Identify which cell holds the provided text, then report its (x, y) central coordinate. 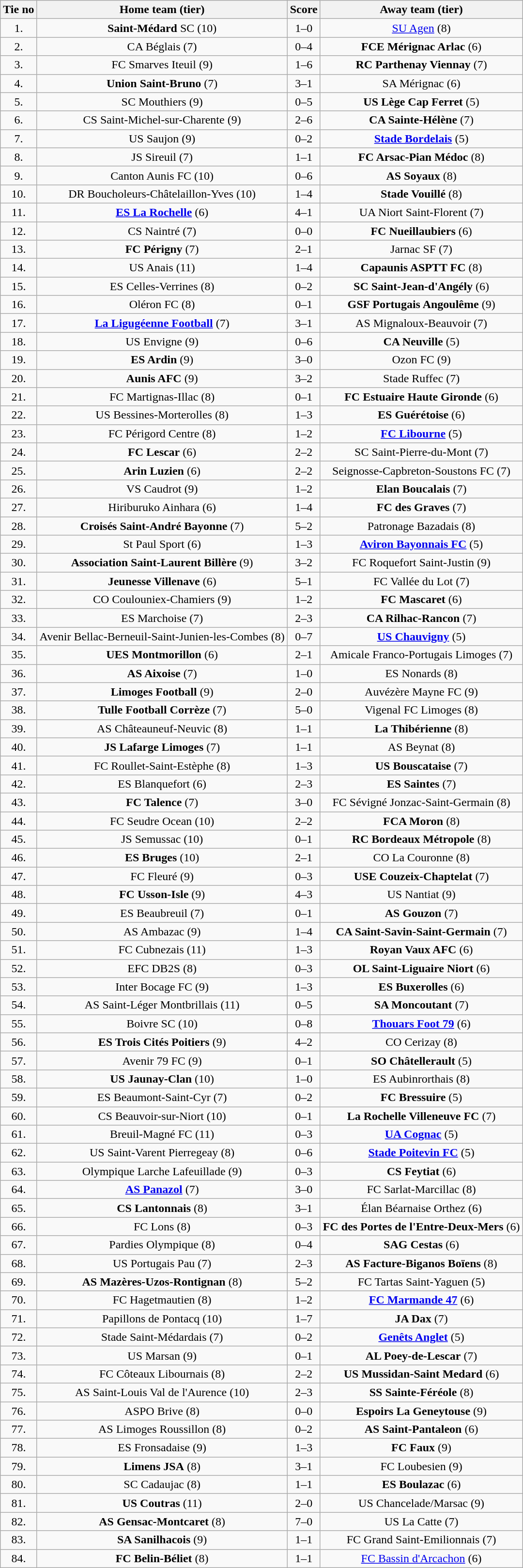
Stade Ruffec (7) (421, 378)
US Lège Cap Ferret (5) (421, 102)
62. (18, 1153)
Thouars Foot 79 (6) (421, 1024)
Union Saint-Bruno (7) (162, 83)
FC Sévigné Jonzac-Saint-Germain (8) (421, 802)
FC Tartas Saint-Yaguen (5) (421, 1282)
21. (18, 397)
AS Facture-Biganos Boïens (8) (421, 1263)
FC Roquefort Saint-Justin (9) (421, 563)
52. (18, 968)
20. (18, 378)
1–7 (304, 1319)
12. (18, 231)
32. (18, 600)
FC Bressuire (5) (421, 1097)
FC Lons (8) (162, 1226)
FC Roullet-Saint-Estèphe (8) (162, 765)
4–2 (304, 1042)
US Chancelade/Marsac (9) (421, 1503)
FC Bassin d'Arcachon (6) (421, 1558)
59. (18, 1097)
Canton Aunis FC (10) (162, 175)
FCA Moron (8) (421, 821)
US Coutras (11) (162, 1503)
53. (18, 987)
AS Saint-Louis Val de l'Aurence (10) (162, 1392)
83. (18, 1540)
6. (18, 120)
11. (18, 212)
Away team (tier) (421, 10)
AS Saint-Pantaleon (6) (421, 1429)
40. (18, 747)
75. (18, 1392)
SC Saint-Pierre-du-Mont (7) (421, 452)
Oléron FC (8) (162, 305)
3. (18, 65)
61. (18, 1134)
FC Hagetmautien (8) (162, 1300)
FC Nueillaubiers (6) (421, 231)
33. (18, 618)
Olympique Larche Lafeuillade (9) (162, 1171)
30. (18, 563)
8. (18, 157)
9. (18, 175)
Stade Poitevin FC (5) (421, 1153)
FC Grand Saint-Emilionnais (7) (421, 1540)
RC Parthenay Viennay (7) (421, 65)
SC Saint-Jean-d'Angély (6) (421, 286)
JS Lafarge Limoges (7) (162, 747)
CS Beauvoir-sur-Niort (10) (162, 1116)
US Mussidan-Saint Medard (6) (421, 1374)
ES Blanquefort (6) (162, 784)
FC Lescar (6) (162, 452)
Pardies Olympique (8) (162, 1245)
Papillons de Pontacq (10) (162, 1319)
84. (18, 1558)
72. (18, 1337)
0–8 (304, 1024)
JS Semussac (10) (162, 839)
37. (18, 692)
35. (18, 655)
SA Mérignac (6) (421, 83)
17. (18, 323)
2–6 (304, 120)
Genêts Anglet (5) (421, 1337)
76. (18, 1411)
FC Martignas-Illac (8) (162, 397)
14. (18, 268)
0–7 (304, 637)
Association Saint-Laurent Billère (9) (162, 563)
USE Couzeix-Chaptelat (7) (421, 876)
CA Neuville (5) (421, 342)
1. (18, 28)
OL Saint-Liguaire Niort (6) (421, 968)
Avenir Bellac-Berneuil-Saint-Junien-les-Combes (8) (162, 637)
ES Bruges (10) (162, 858)
78. (18, 1448)
St Paul Sport (6) (162, 544)
US Envigne (9) (162, 342)
57. (18, 1060)
CS Naintré (7) (162, 231)
US La Catte (7) (421, 1521)
ES Nonards (8) (421, 673)
La Rochelle Villeneuve FC (7) (421, 1116)
Aviron Bayonnais FC (5) (421, 544)
US Nantiat (9) (421, 895)
GSF Portugais Angoulême (9) (421, 305)
La Ligugéenne Football (7) (162, 323)
US Bouscataise (7) (421, 765)
FC Loubesien (9) (421, 1466)
ES Marchoise (7) (162, 618)
Limoges Football (9) (162, 692)
56. (18, 1042)
ES La Rochelle (6) (162, 212)
60. (18, 1116)
34. (18, 637)
Score (304, 10)
AS Ambazac (9) (162, 931)
Hiriburuko Ainhara (6) (162, 507)
ES Beaumont-Saint-Cyr (7) (162, 1097)
SA Moncoutant (7) (421, 1005)
71. (18, 1319)
Royan Vaux AFC (6) (421, 950)
15. (18, 286)
DR Boucholeurs-Châtelaillon-Yves (10) (162, 194)
ES Buxerolles (6) (421, 987)
42. (18, 784)
UA Niort Saint-Florent (7) (421, 212)
JA Dax (7) (421, 1319)
5. (18, 102)
74. (18, 1374)
28. (18, 526)
Élan Béarnaise Orthez (6) (421, 1208)
2. (18, 47)
Tie no (18, 10)
FC des Graves (7) (421, 507)
UES Montmorillon (6) (162, 655)
EFC DB2S (8) (162, 968)
38. (18, 710)
US Saint-Varent Pierregeay (8) (162, 1153)
31. (18, 581)
Auvézère Mayne FC (9) (421, 692)
Jeunesse Villenave (6) (162, 581)
FC Fleuré (9) (162, 876)
54. (18, 1005)
VS Caudrot (9) (162, 489)
Stade Saint-Médardais (7) (162, 1337)
Amicale Franco-Portugais Limoges (7) (421, 655)
65. (18, 1208)
58. (18, 1079)
AS Mignaloux-Beauvoir (7) (421, 323)
25. (18, 470)
Jarnac SF (7) (421, 249)
69. (18, 1282)
29. (18, 544)
80. (18, 1485)
AS Beynat (8) (421, 747)
47. (18, 876)
ES Fronsadaise (9) (162, 1448)
43. (18, 802)
UA Cognac (5) (421, 1134)
Home team (tier) (162, 10)
AS Soyaux (8) (421, 175)
SC Cadaujac (8) (162, 1485)
ES Boulazac (6) (421, 1485)
RC Bordeaux Métropole (8) (421, 839)
68. (18, 1263)
67. (18, 1245)
Avenir 79 FC (9) (162, 1060)
FC Smarves Iteuil (9) (162, 65)
24. (18, 452)
AS Mazères-Uzos-Rontignan (8) (162, 1282)
AS Saint-Léger Montbrillais (11) (162, 1005)
Capaunis ASPTT FC (8) (421, 268)
Stade Bordelais (5) (421, 139)
39. (18, 729)
FC Seudre Ocean (10) (162, 821)
Limens JSA (8) (162, 1466)
FC Libourne (5) (421, 434)
7. (18, 139)
66. (18, 1226)
SU Agen (8) (421, 28)
ASPO Brive (8) (162, 1411)
FC Cubnezais (11) (162, 950)
50. (18, 931)
AL Poey-de-Lescar (7) (421, 1355)
81. (18, 1503)
18. (18, 342)
Breuil-Magné FC (11) (162, 1134)
CS Feytiat (6) (421, 1171)
AS Gouzon (7) (421, 913)
19. (18, 360)
Tulle Football Corrèze (7) (162, 710)
27. (18, 507)
US Chauvigny (5) (421, 637)
79. (18, 1466)
FC Périgord Centre (8) (162, 434)
FC Usson-Isle (9) (162, 895)
ES Guérétoise (6) (421, 415)
FC Vallée du Lot (7) (421, 581)
US Anais (11) (162, 268)
ES Saintes (7) (421, 784)
SAG Cestas (6) (421, 1245)
ES Celles-Verrines (8) (162, 286)
36. (18, 673)
FC Marmande 47 (6) (421, 1300)
64. (18, 1190)
4–3 (304, 895)
CA Rilhac-Rancon (7) (421, 618)
SA Sanilhacois (9) (162, 1540)
16. (18, 305)
FC Côteaux Libournais (8) (162, 1374)
1–6 (304, 65)
FC Sarlat-Marcillac (8) (421, 1190)
FC Faux (9) (421, 1448)
51. (18, 950)
Vigenal FC Limoges (8) (421, 710)
JS Sireuil (7) (162, 157)
FC Mascaret (6) (421, 600)
Stade Vouillé (8) (421, 194)
10. (18, 194)
CA Béglais (7) (162, 47)
22. (18, 415)
73. (18, 1355)
FC des Portes de l'Entre-Deux-Mers (6) (421, 1226)
45. (18, 839)
US Portugais Pau (7) (162, 1263)
5–1 (304, 581)
Arin Luzien (6) (162, 470)
SO Châtellerault (5) (421, 1060)
Patronage Bazadais (8) (421, 526)
41. (18, 765)
Aunis AFC (9) (162, 378)
CS Saint-Michel-sur-Charente (9) (162, 120)
Ozon FC (9) (421, 360)
Croisés Saint-André Bayonne (7) (162, 526)
26. (18, 489)
US Marsan (9) (162, 1355)
Elan Boucalais (7) (421, 489)
Saint-Médard SC (10) (162, 28)
AS Aixoise (7) (162, 673)
CO Coulouniex-Chamiers (9) (162, 600)
Seignosse-Capbreton-Soustons FC (7) (421, 470)
La Thibérienne (8) (421, 729)
CO La Couronne (8) (421, 858)
FC Arsac-Pian Médoc (8) (421, 157)
ES Beaubreuil (7) (162, 913)
AS Limoges Roussillon (8) (162, 1429)
US Jaunay-Clan (10) (162, 1079)
77. (18, 1429)
23. (18, 434)
70. (18, 1300)
AS Panazol (7) (162, 1190)
FC Belin-Béliet (8) (162, 1558)
49. (18, 913)
ES Ardin (9) (162, 360)
5–0 (304, 710)
ES Trois Cités Poitiers (9) (162, 1042)
46. (18, 858)
CS Lantonnais (8) (162, 1208)
SC Mouthiers (9) (162, 102)
FCE Mérignac Arlac (6) (421, 47)
44. (18, 821)
48. (18, 895)
AS Gensac-Montcaret (8) (162, 1521)
4. (18, 83)
CA Saint-Savin-Saint-Germain (7) (421, 931)
FC Estuaire Haute Gironde (6) (421, 397)
Espoirs La Geneytouse (9) (421, 1411)
CO Cerizay (8) (421, 1042)
SS Sainte-Féréole (8) (421, 1392)
Inter Bocage FC (9) (162, 987)
Boivre SC (10) (162, 1024)
4–1 (304, 212)
82. (18, 1521)
63. (18, 1171)
FC Périgny (7) (162, 249)
US Bessines-Morterolles (8) (162, 415)
ES Aubinrorthais (8) (421, 1079)
55. (18, 1024)
FC Talence (7) (162, 802)
AS Châteauneuf-Neuvic (8) (162, 729)
CA Sainte-Hélène (7) (421, 120)
13. (18, 249)
US Saujon (9) (162, 139)
7–0 (304, 1521)
